Detect which cell encompasses the target text, then output its (x, y) center coordinate. 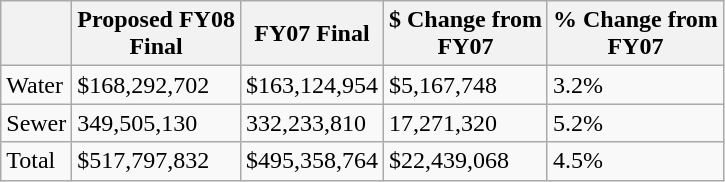
332,233,810 (312, 123)
$517,797,832 (156, 161)
Water (36, 85)
$168,292,702 (156, 85)
$163,124,954 (312, 85)
$22,439,068 (465, 161)
Sewer (36, 123)
$ Change fromFY07 (465, 34)
Proposed FY08Final (156, 34)
5.2% (635, 123)
17,271,320 (465, 123)
% Change fromFY07 (635, 34)
$5,167,748 (465, 85)
Total (36, 161)
349,505,130 (156, 123)
3.2% (635, 85)
FY07 Final (312, 34)
$495,358,764 (312, 161)
4.5% (635, 161)
